Find where the given text appears and provide that cell's center as (X, Y) coordinate. 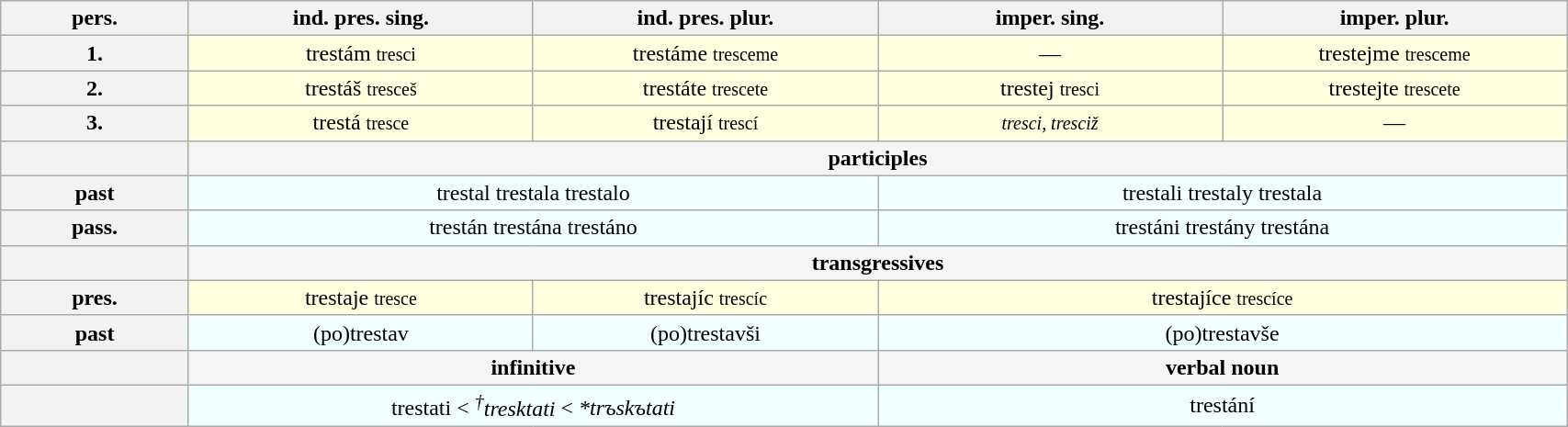
trestejme tresceme (1394, 53)
trestán trestána trestáno (533, 228)
2. (96, 88)
1. (96, 53)
trestáš tresceš (360, 88)
tresci, tresciž (1051, 123)
(po)trestav (360, 332)
trestáni trestány trestána (1223, 228)
trestajíc trescíc (705, 298)
trestá tresce (360, 123)
(po)trestavše (1223, 332)
trestali trestaly trestala (1223, 193)
pers. (96, 18)
trestejte trescete (1394, 88)
trestal trestala trestalo (533, 193)
trestajíce trescíce (1223, 298)
trestaje tresce (360, 298)
(po)trestavši (705, 332)
trestati < †tresktati < *trъskъtati (533, 406)
transgressives (877, 263)
trestáte trescete (705, 88)
trestám tresci (360, 53)
imper. plur. (1394, 18)
verbal noun (1223, 367)
imper. sing. (1051, 18)
trestej tresci (1051, 88)
trestáme tresceme (705, 53)
participles (877, 158)
ind. pres. plur. (705, 18)
3. (96, 123)
trestají trescí (705, 123)
ind. pres. sing. (360, 18)
infinitive (533, 367)
pres. (96, 298)
pass. (96, 228)
trestání (1223, 406)
